For the text-containing cell, return its midpoint in [x, y] coordinate format. 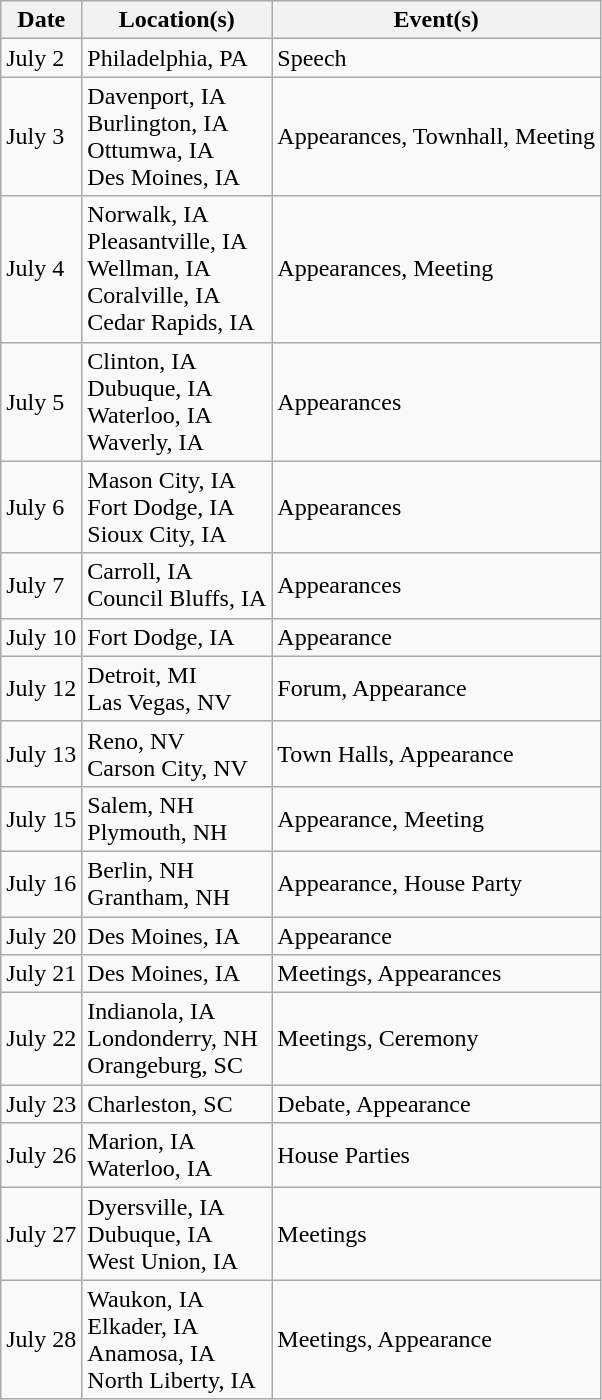
July 7 [42, 586]
July 23 [42, 1104]
July 16 [42, 884]
July 27 [42, 1234]
Salem, NH Plymouth, NH [177, 818]
Meetings, Ceremony [436, 1039]
July 28 [42, 1340]
Debate, Appearance [436, 1104]
Norwalk, IA Pleasantville, IA Wellman, IA Coralville, IA Cedar Rapids, IA [177, 269]
Mason City, IA Fort Dodge, IA Sioux City, IA [177, 507]
Philadelphia, PA [177, 58]
Waukon, IA Elkader, IA Anamosa, IA North Liberty, IA [177, 1340]
Meetings, Appearance [436, 1340]
July 6 [42, 507]
Appearance, Meeting [436, 818]
Appearances, Meeting [436, 269]
Date [42, 20]
July 15 [42, 818]
Charleston, SC [177, 1104]
Carroll, IA Council Bluffs, IA [177, 586]
Dyersville, IA Dubuque, IA West Union, IA [177, 1234]
Clinton, IA Dubuque, IA Waterloo, IA Waverly, IA [177, 402]
Meetings [436, 1234]
July 10 [42, 637]
July 22 [42, 1039]
House Parties [436, 1156]
Fort Dodge, IA [177, 637]
Davenport, IA Burlington, IA Ottumwa, IA Des Moines, IA [177, 136]
Marion, IA Waterloo, IA [177, 1156]
Reno, NV Carson City, NV [177, 754]
Location(s) [177, 20]
July 20 [42, 935]
July 2 [42, 58]
Forum, Appearance [436, 688]
July 3 [42, 136]
Event(s) [436, 20]
July 5 [42, 402]
Town Halls, Appearance [436, 754]
July 13 [42, 754]
Speech [436, 58]
July 12 [42, 688]
July 26 [42, 1156]
Appearance, House Party [436, 884]
Berlin, NH Grantham, NH [177, 884]
Indianola, IA Londonderry, NH Orangeburg, SC [177, 1039]
Appearances, Townhall, Meeting [436, 136]
Meetings, Appearances [436, 974]
July 21 [42, 974]
July 4 [42, 269]
Detroit, MI Las Vegas, NV [177, 688]
